Output the (x, y) coordinate of the center of the cell containing the given text.  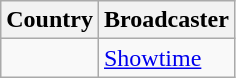
Broadcaster (166, 20)
Showtime (166, 58)
Country (50, 20)
